Identify which cell holds the provided text, then report its [X, Y] central coordinate. 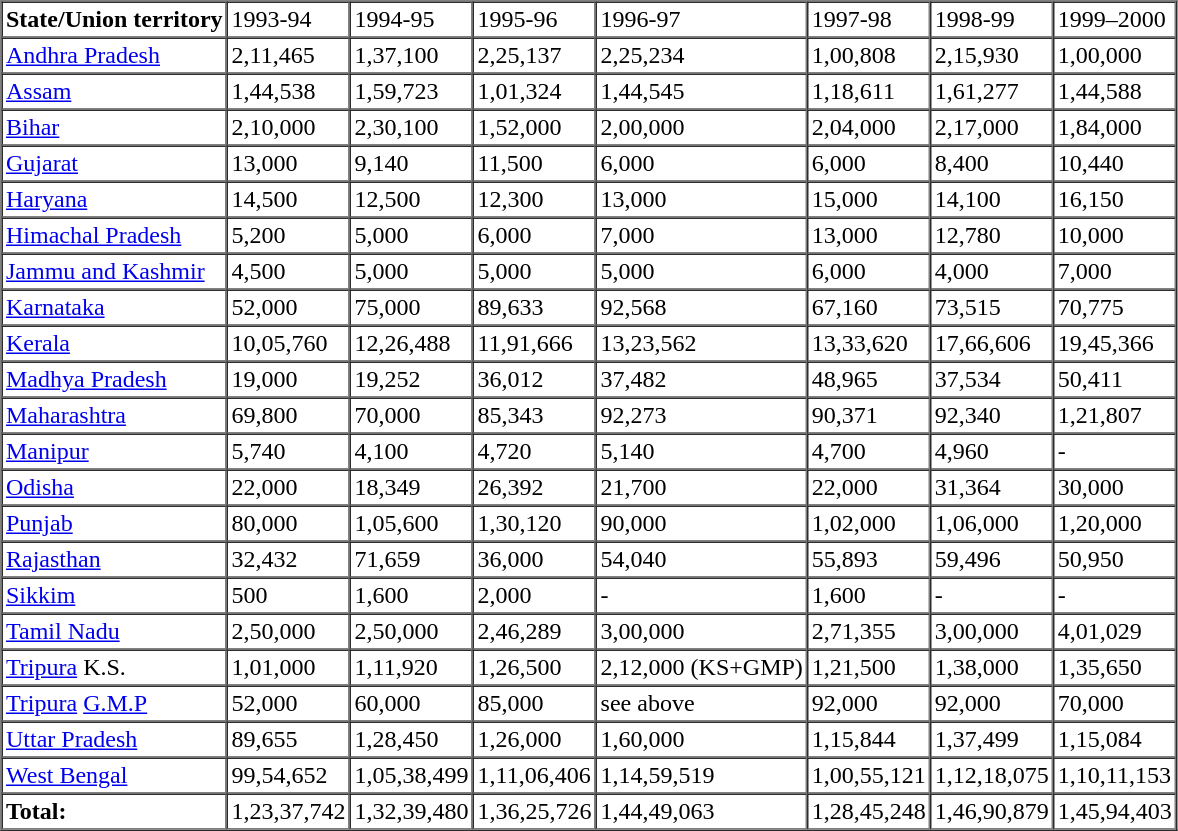
80,000 [288, 524]
9,140 [412, 164]
59,496 [992, 560]
2,17,000 [992, 128]
1,11,06,406 [534, 776]
37,482 [702, 380]
1,32,39,480 [412, 812]
1,38,000 [992, 668]
4,720 [534, 452]
Assam [115, 92]
1,14,59,519 [702, 776]
1,00,55,121 [868, 776]
2,25,137 [534, 56]
4,01,029 [1114, 632]
50,411 [1114, 380]
1,00,000 [1114, 56]
90,000 [702, 524]
60,000 [412, 704]
30,000 [1114, 488]
1,10,11,153 [1114, 776]
19,45,366 [1114, 344]
73,515 [992, 308]
1999–2000 [1114, 20]
1,15,844 [868, 740]
Tripura G.M.P [115, 704]
1,45,94,403 [1114, 812]
12,300 [534, 200]
1,18,611 [868, 92]
1,60,000 [702, 740]
1,26,500 [534, 668]
State/Union territory [115, 20]
36,000 [534, 560]
1,23,37,742 [288, 812]
2,04,000 [868, 128]
see above [702, 704]
89,633 [534, 308]
1,21,500 [868, 668]
West Bengal [115, 776]
2,11,465 [288, 56]
12,780 [992, 236]
1,28,450 [412, 740]
10,440 [1114, 164]
Kerala [115, 344]
2,46,289 [534, 632]
21,700 [702, 488]
13,33,620 [868, 344]
4,500 [288, 272]
Karnataka [115, 308]
Himachal Pradesh [115, 236]
90,371 [868, 416]
1995-96 [534, 20]
85,343 [534, 416]
2,15,930 [992, 56]
19,000 [288, 380]
14,500 [288, 200]
32,432 [288, 560]
4,960 [992, 452]
2,71,355 [868, 632]
5,740 [288, 452]
1,44,49,063 [702, 812]
71,659 [412, 560]
89,655 [288, 740]
1,05,38,499 [412, 776]
Haryana [115, 200]
11,91,666 [534, 344]
50,950 [1114, 560]
1,84,000 [1114, 128]
14,100 [992, 200]
5,140 [702, 452]
1997-98 [868, 20]
1,20,000 [1114, 524]
1,12,18,075 [992, 776]
48,965 [868, 380]
1,02,000 [868, 524]
1,37,499 [992, 740]
1,44,545 [702, 92]
2,25,234 [702, 56]
Tripura K.S. [115, 668]
500 [288, 596]
75,000 [412, 308]
1,05,600 [412, 524]
Punjab [115, 524]
12,26,488 [412, 344]
1,11,920 [412, 668]
1,59,723 [412, 92]
1,06,000 [992, 524]
Gujarat [115, 164]
1993-94 [288, 20]
31,364 [992, 488]
2,12,000 (KS+GMP) [702, 668]
4,700 [868, 452]
69,800 [288, 416]
Maharashtra [115, 416]
Rajasthan [115, 560]
85,000 [534, 704]
Jammu and Kashmir [115, 272]
Bihar [115, 128]
13,23,562 [702, 344]
1,28,45,248 [868, 812]
1994-95 [412, 20]
1,36,25,726 [534, 812]
Andhra Pradesh [115, 56]
1,61,277 [992, 92]
Manipur [115, 452]
1,46,90,879 [992, 812]
Madhya Pradesh [115, 380]
55,893 [868, 560]
1,01,000 [288, 668]
5,200 [288, 236]
Odisha [115, 488]
18,349 [412, 488]
99,54,652 [288, 776]
70,775 [1114, 308]
8,400 [992, 164]
37,534 [992, 380]
12,500 [412, 200]
2,30,100 [412, 128]
1,30,120 [534, 524]
1,26,000 [534, 740]
92,273 [702, 416]
26,392 [534, 488]
Sikkim [115, 596]
1,15,084 [1114, 740]
10,05,760 [288, 344]
Uttar Pradesh [115, 740]
54,040 [702, 560]
11,500 [534, 164]
1,21,807 [1114, 416]
16,150 [1114, 200]
1,37,100 [412, 56]
1,44,538 [288, 92]
2,000 [534, 596]
Tamil Nadu [115, 632]
1,00,808 [868, 56]
36,012 [534, 380]
1,44,588 [1114, 92]
1,01,324 [534, 92]
92,568 [702, 308]
4,100 [412, 452]
2,10,000 [288, 128]
2,00,000 [702, 128]
92,340 [992, 416]
1996-97 [702, 20]
1998-99 [992, 20]
17,66,606 [992, 344]
67,160 [868, 308]
15,000 [868, 200]
1,52,000 [534, 128]
4,000 [992, 272]
10,000 [1114, 236]
1,35,650 [1114, 668]
19,252 [412, 380]
Total: [115, 812]
